For the text-containing cell, return its midpoint in [X, Y] coordinate format. 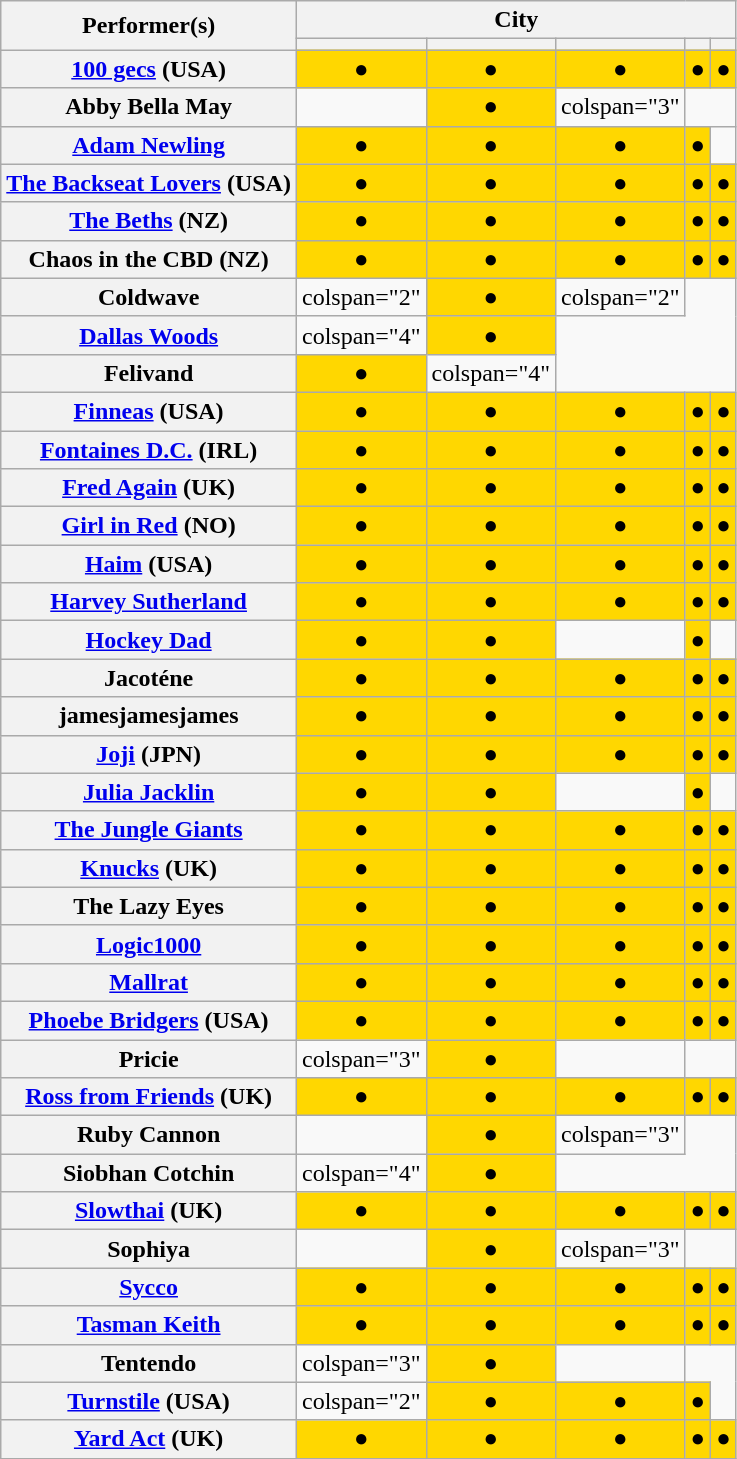
Felivand [149, 373]
Chaos in the CBD (NZ) [149, 259]
Ross from Friends (UK) [149, 1097]
The Beths (NZ) [149, 221]
Coldwave [149, 297]
Tentendo [149, 1363]
Hockey Dad [149, 640]
Knucks (UK) [149, 868]
The Lazy Eyes [149, 906]
Mallrat [149, 982]
Logic1000 [149, 944]
Pricie [149, 1059]
Performer(s) [149, 26]
The Backseat Lovers (USA) [149, 183]
Fred Again (UK) [149, 488]
The Jungle Giants [149, 830]
Julia Jacklin [149, 792]
Joji (JPN) [149, 754]
Ruby Cannon [149, 1135]
Sophiya [149, 1249]
Sycco [149, 1287]
100 gecs (USA) [149, 69]
Siobhan Cotchin [149, 1173]
Adam Newling [149, 145]
Harvey Sutherland [149, 602]
Jacoténe [149, 678]
Finneas (USA) [149, 411]
Yard Act (UK) [149, 1439]
City [516, 20]
Turnstile (USA) [149, 1401]
Girl in Red (NO) [149, 526]
Dallas Woods [149, 335]
Haim (USA) [149, 564]
Fontaines D.C. (IRL) [149, 449]
Abby Bella May [149, 107]
Tasman Keith [149, 1325]
jamesjamesjames [149, 716]
Slowthai (UK) [149, 1211]
Phoebe Bridgers (USA) [149, 1020]
